Locate the cell with the specified text and output its [x, y] center coordinate. 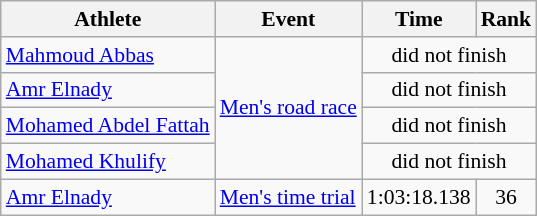
1:03:18.138 [419, 197]
Mahmoud Abbas [108, 55]
Event [288, 19]
Men's time trial [288, 197]
Rank [506, 19]
Time [419, 19]
36 [506, 197]
Men's road race [288, 108]
Mohamed Khulify [108, 162]
Mohamed Abdel Fattah [108, 126]
Athlete [108, 19]
